Identify which cell holds the provided text, then report its (x, y) central coordinate. 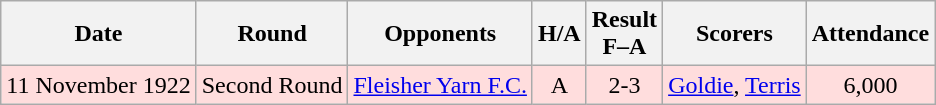
Round (272, 34)
Attendance (870, 34)
Second Round (272, 85)
H/A (559, 34)
A (559, 85)
11 November 1922 (98, 85)
Goldie, Terris (735, 85)
Fleisher Yarn F.C. (440, 85)
ResultF–A (624, 34)
Scorers (735, 34)
2-3 (624, 85)
6,000 (870, 85)
Opponents (440, 34)
Date (98, 34)
